Return [X, Y] of the center of cell containing provided text 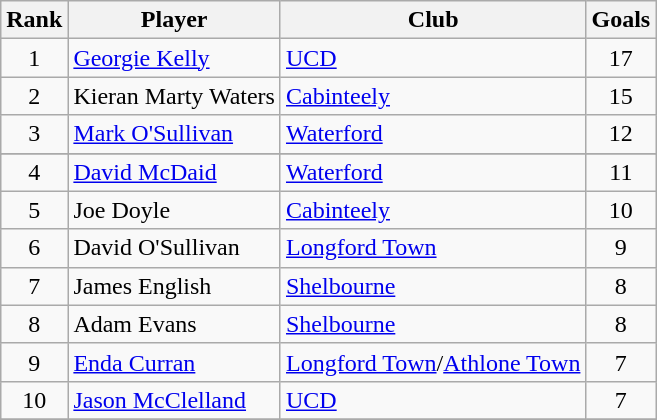
2 [34, 96]
11 [621, 172]
Goals [621, 20]
Enda Curran [174, 362]
5 [34, 210]
3 [34, 134]
Club [432, 20]
6 [34, 248]
17 [621, 58]
Player [174, 20]
1 [34, 58]
4 [34, 172]
Joe Doyle [174, 210]
Kieran Marty Waters [174, 96]
15 [621, 96]
12 [621, 134]
Rank [34, 20]
Jason McClelland [174, 400]
David McDaid [174, 172]
Adam Evans [174, 324]
James English [174, 286]
Longford Town/Athlone Town [432, 362]
Georgie Kelly [174, 58]
David O'Sullivan [174, 248]
Longford Town [432, 248]
Mark O'Sullivan [174, 134]
